Capture the cell that displays the provided text and extract its [x, y] central coordinate. 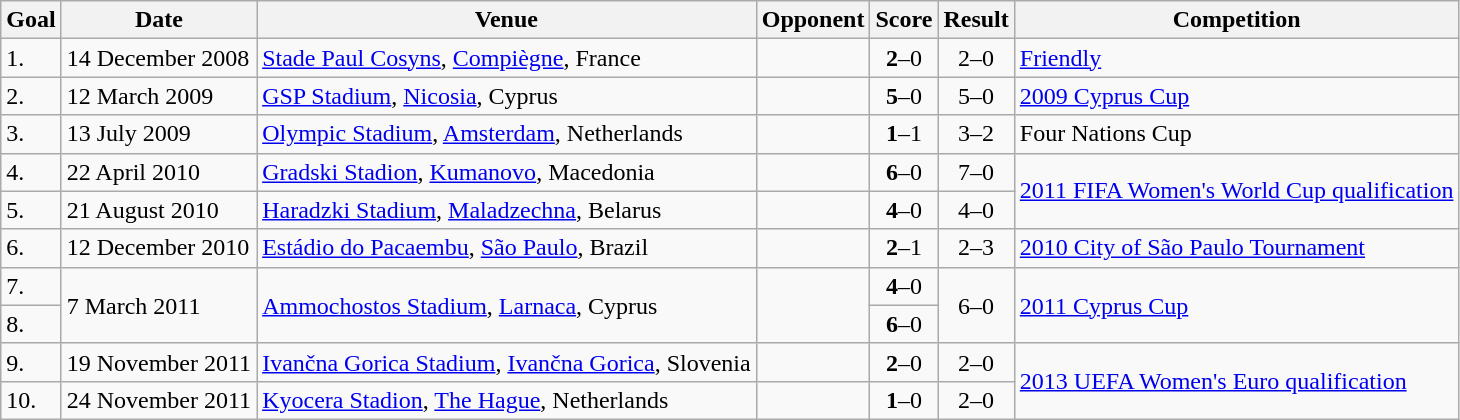
Score [904, 20]
Estádio do Pacaembu, São Paulo, Brazil [507, 248]
9. [31, 362]
7. [31, 286]
Opponent [813, 20]
6. [31, 248]
21 August 2010 [158, 210]
GSP Stadium, Nicosia, Cyprus [507, 96]
Olympic Stadium, Amsterdam, Netherlands [507, 134]
2013 UEFA Women's Euro qualification [1236, 381]
12 March 2009 [158, 96]
1–0 [904, 400]
13 July 2009 [158, 134]
2011 Cyprus Cup [1236, 305]
2009 Cyprus Cup [1236, 96]
Four Nations Cup [1236, 134]
Stade Paul Cosyns, Compiègne, France [507, 58]
3–2 [976, 134]
1. [31, 58]
14 December 2008 [158, 58]
19 November 2011 [158, 362]
3. [31, 134]
Gradski Stadion, Kumanovo, Macedonia [507, 172]
5. [31, 210]
12 December 2010 [158, 248]
24 November 2011 [158, 400]
Friendly [1236, 58]
2. [31, 96]
Competition [1236, 20]
1–1 [904, 134]
22 April 2010 [158, 172]
Venue [507, 20]
7 March 2011 [158, 305]
2–3 [976, 248]
8. [31, 324]
Kyocera Stadion, The Hague, Netherlands [507, 400]
4. [31, 172]
Ivančna Gorica Stadium, Ivančna Gorica, Slovenia [507, 362]
Ammochostos Stadium, Larnaca, Cyprus [507, 305]
7–0 [976, 172]
2011 FIFA Women's World Cup qualification [1236, 191]
Goal [31, 20]
10. [31, 400]
2–1 [904, 248]
Result [976, 20]
Haradzki Stadium, Maladzechna, Belarus [507, 210]
Date [158, 20]
2010 City of São Paulo Tournament [1236, 248]
